Capture the cell that displays the provided text and extract its [x, y] central coordinate. 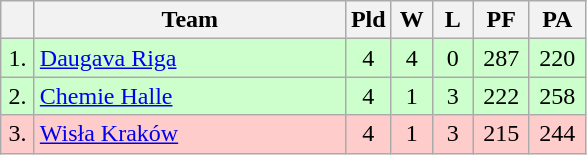
244 [557, 134]
258 [557, 96]
Pld [368, 20]
Wisła Kraków [190, 134]
287 [501, 58]
3. [18, 134]
2. [18, 96]
215 [501, 134]
PA [557, 20]
Team [190, 20]
0 [452, 58]
1. [18, 58]
W [412, 20]
Daugava Riga [190, 58]
Chemie Halle [190, 96]
220 [557, 58]
PF [501, 20]
L [452, 20]
222 [501, 96]
